Extract the [x, y] coordinate from the center of the cell holding the provided text.  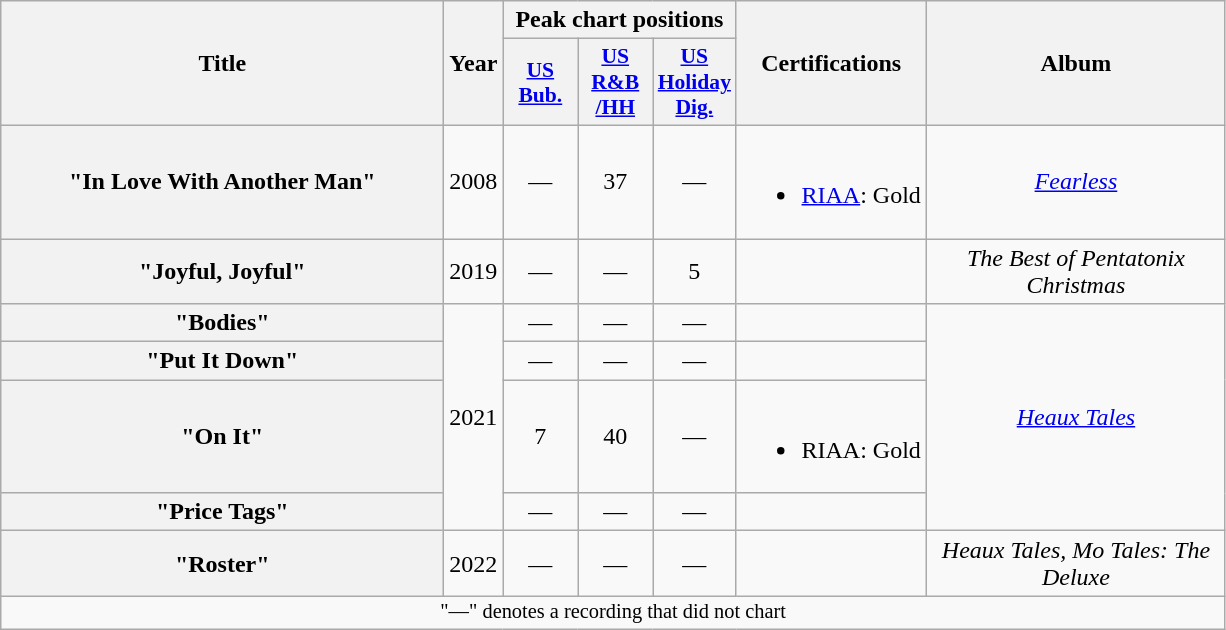
Fearless [1076, 182]
37 [616, 182]
7 [540, 436]
40 [616, 436]
5 [694, 270]
Album [1076, 64]
Heaux Tales [1076, 418]
"On It" [222, 436]
2021 [474, 418]
Peak chart positions [620, 20]
"Price Tags" [222, 512]
The Best of Pentatonix Christmas [1076, 270]
Title [222, 64]
"Roster" [222, 564]
"Put It Down" [222, 361]
US R&B/HH [616, 82]
"Bodies" [222, 323]
2008 [474, 182]
USHolidayDig. [694, 82]
Heaux Tales, Mo Tales: The Deluxe [1076, 564]
USBub. [540, 82]
2022 [474, 564]
2019 [474, 270]
"—" denotes a recording that did not chart [614, 613]
"Joyful, Joyful" [222, 270]
Certifications [831, 64]
"In Love With Another Man" [222, 182]
Year [474, 64]
